For the text-containing cell, return its midpoint in (x, y) coordinate format. 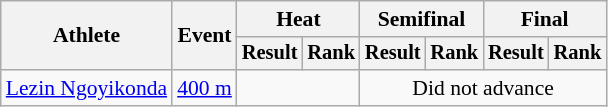
Heat (298, 19)
Did not advance (483, 88)
Final (544, 19)
Lezin Ngoyikonda (86, 88)
Event (204, 36)
Athlete (86, 36)
400 m (204, 88)
Semifinal (422, 19)
